Provide the (x, y) coordinate of the cell's center where the given text is located.  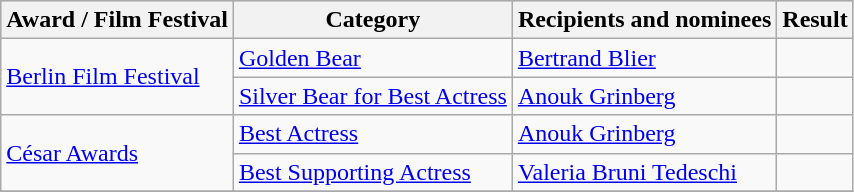
Best Supporting Actress (372, 172)
Recipients and nominees (644, 20)
Berlin Film Festival (118, 77)
Category (372, 20)
Award / Film Festival (118, 20)
Bertrand Blier (644, 58)
Valeria Bruni Tedeschi (644, 172)
Golden Bear (372, 58)
Best Actress (372, 134)
Result (815, 20)
César Awards (118, 153)
Silver Bear for Best Actress (372, 96)
